Locate the cell with the specified text and output its (x, y) center coordinate. 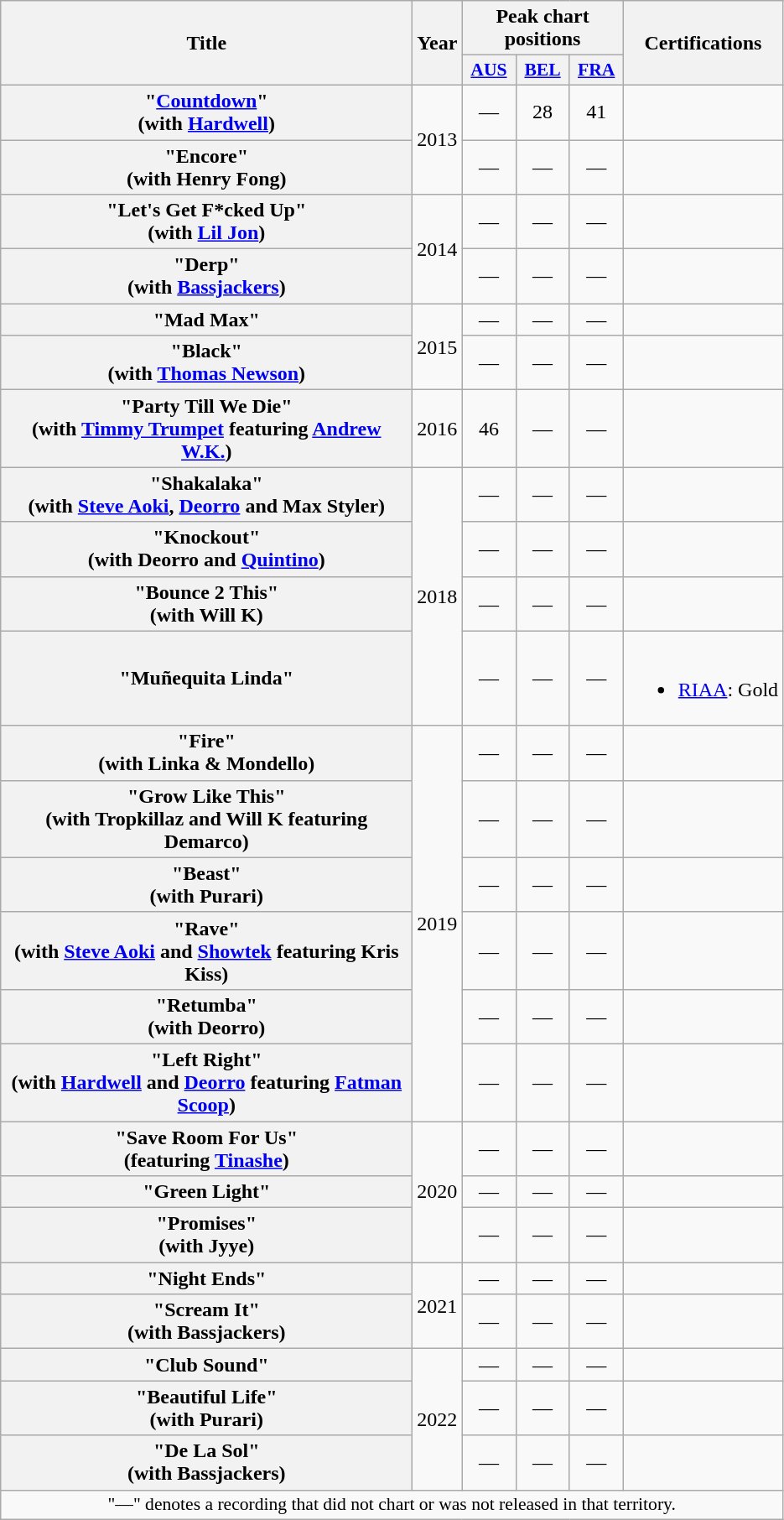
"Mad Max" (206, 320)
"De La Sol" (with Bassjackers) (206, 1463)
FRA (596, 70)
41 (596, 112)
2018 (438, 596)
46 (489, 429)
Title (206, 44)
2013 (438, 139)
"Scream It" (with Bassjackers) (206, 1322)
"Promises" (with Jyye) (206, 1235)
"Fire"(with Linka & Mondello) (206, 753)
"Night Ends" (206, 1278)
"Grow Like This"(with Tropkillaz and Will K featuring Demarco) (206, 819)
AUS (489, 70)
"Left Right"(with Hardwell and Deorro featuring Fatman Scoop) (206, 1082)
"—" denotes a recording that did not chart or was not released in that territory. (392, 1505)
2016 (438, 429)
2022 (438, 1419)
2020 (438, 1191)
28 (543, 112)
"Shakalaka"(with Steve Aoki, Deorro and Max Styler) (206, 495)
"Beast"(with Purari) (206, 884)
Peak chart positions (543, 29)
"Muñequita Linda" (206, 678)
"Green Light" (206, 1192)
"Let's Get F*cked Up"(with Lil Jon) (206, 221)
"Black"(with Thomas Newson) (206, 362)
"Party Till We Die"(with Timmy Trumpet featuring Andrew W.K.) (206, 429)
Certifications (703, 44)
"Derp"(with Bassjackers) (206, 277)
"Save Room For Us"(featuring Tinashe) (206, 1148)
"Retumba"(with Deorro) (206, 1017)
"Encore"(with Henry Fong) (206, 166)
Year (438, 44)
2014 (438, 249)
2015 (438, 347)
"Rave"(with Steve Aoki and Showtek featuring Kris Kiss) (206, 950)
"Club Sound" (206, 1365)
"Countdown"(with Hardwell) (206, 112)
RIAA: Gold (703, 678)
"Knockout"(with Deorro and Quintino) (206, 549)
"Bounce 2 This"(with Will K) (206, 604)
2019 (438, 923)
"Beautiful Life" (with Purari) (206, 1408)
2021 (438, 1305)
BEL (543, 70)
